Detect which cell encompasses the target text, then output its [X, Y] center coordinate. 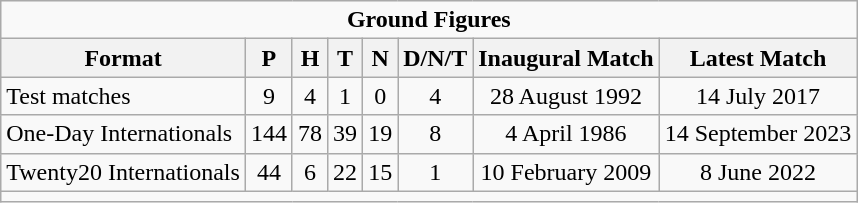
15 [380, 172]
22 [346, 172]
19 [380, 134]
Twenty20 Internationals [124, 172]
P [268, 58]
0 [380, 96]
H [310, 58]
78 [310, 134]
28 August 1992 [566, 96]
10 February 2009 [566, 172]
8 June 2022 [758, 172]
8 [436, 134]
N [380, 58]
44 [268, 172]
14 September 2023 [758, 134]
Ground Figures [429, 20]
Latest Match [758, 58]
Test matches [124, 96]
39 [346, 134]
144 [268, 134]
14 July 2017 [758, 96]
6 [310, 172]
T [346, 58]
4 April 1986 [566, 134]
D/N/T [436, 58]
Inaugural Match [566, 58]
9 [268, 96]
One-Day Internationals [124, 134]
Format [124, 58]
